Extract the (X, Y) coordinate from the center of the cell holding the provided text.  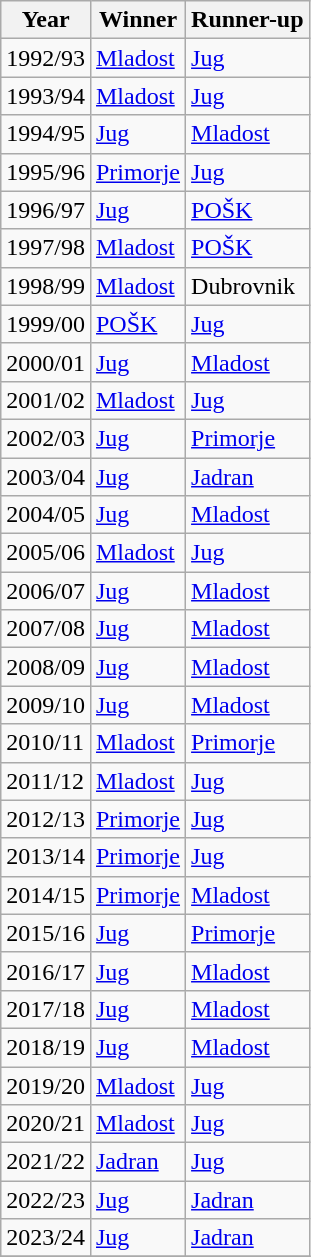
Dubrovnik (248, 286)
Winner (138, 20)
2020/21 (46, 1124)
2011/12 (46, 781)
2016/17 (46, 971)
2017/18 (46, 1009)
Runner-up (248, 20)
2005/06 (46, 553)
2007/08 (46, 629)
2022/23 (46, 1200)
2010/11 (46, 743)
2002/03 (46, 438)
1993/94 (46, 96)
1997/98 (46, 248)
2004/05 (46, 515)
2013/14 (46, 857)
2000/01 (46, 362)
1995/96 (46, 172)
2006/07 (46, 591)
2014/15 (46, 895)
2019/20 (46, 1085)
Year (46, 20)
2009/10 (46, 705)
1994/95 (46, 134)
1998/99 (46, 286)
2012/13 (46, 819)
2023/24 (46, 1238)
2015/16 (46, 933)
1999/00 (46, 324)
1996/97 (46, 210)
2003/04 (46, 477)
1992/93 (46, 58)
2021/22 (46, 1162)
2001/02 (46, 400)
2018/19 (46, 1047)
2008/09 (46, 667)
